Detect which cell encompasses the target text, then output its [X, Y] center coordinate. 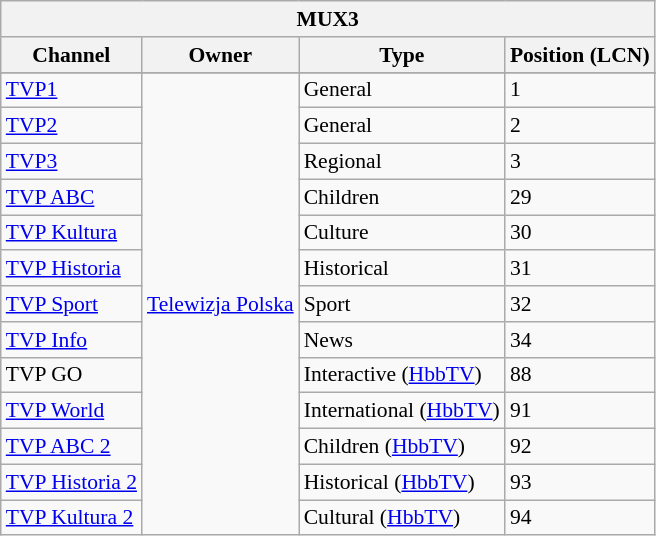
92 [580, 447]
29 [580, 197]
1 [580, 90]
Owner [220, 55]
TVP2 [72, 126]
TVP Sport [72, 304]
TVP ABC [72, 197]
TVP Historia 2 [72, 482]
Regional [402, 162]
93 [580, 482]
Children [402, 197]
30 [580, 233]
3 [580, 162]
TVP Kultura 2 [72, 518]
News [402, 340]
TVP Kultura [72, 233]
Interactive (HbbTV) [402, 375]
Channel [72, 55]
Sport [402, 304]
31 [580, 269]
34 [580, 340]
International (HbbTV) [402, 411]
TVP3 [72, 162]
88 [580, 375]
TVP ABC 2 [72, 447]
TVP Historia [72, 269]
Children (HbbTV) [402, 447]
2 [580, 126]
TVP Info [72, 340]
32 [580, 304]
Historical (HbbTV) [402, 482]
Cultural (HbbTV) [402, 518]
Culture [402, 233]
TVP GO [72, 375]
Historical [402, 269]
Telewizja Polska [220, 304]
TVP World [72, 411]
91 [580, 411]
TVP1 [72, 90]
MUX3 [328, 19]
94 [580, 518]
Position (LCN) [580, 55]
Type [402, 55]
